Search for the cell housing the specified text and yield its (X, Y) center coordinate. 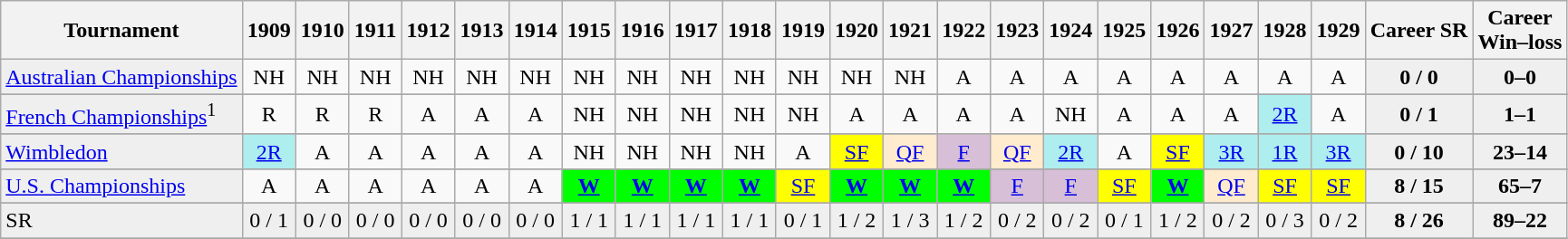
1924 (1071, 31)
1915 (589, 31)
0–0 (1520, 77)
1918 (749, 31)
1925 (1124, 31)
1916 (642, 31)
8 / 15 (1419, 186)
Career SR (1419, 31)
1922 (964, 31)
8 / 26 (1419, 221)
23–14 (1520, 151)
1928 (1285, 31)
U.S. Championships (121, 186)
Tournament (121, 31)
1927 (1231, 31)
1929 (1338, 31)
1–1 (1520, 114)
1920 (857, 31)
0 / 10 (1419, 151)
CareerWin–loss (1520, 31)
1917 (696, 31)
Australian Championships (121, 77)
1 / 3 (910, 221)
1909 (268, 31)
1R (1285, 151)
0 / 3 (1285, 221)
1923 (1017, 31)
1926 (1178, 31)
89–22 (1520, 221)
1912 (428, 31)
1921 (910, 31)
1919 (803, 31)
1910 (323, 31)
SR (121, 221)
1914 (535, 31)
Wimbledon (121, 151)
1913 (482, 31)
1911 (375, 31)
French Championships1 (121, 114)
65–7 (1520, 186)
